Find where the given text appears and provide that cell's center as [X, Y] coordinate. 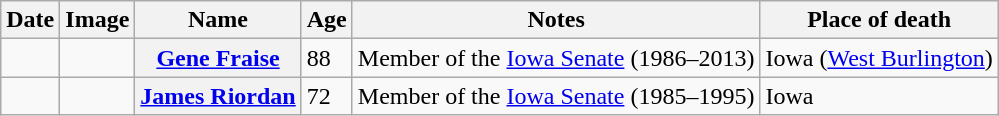
72 [326, 96]
Image [98, 20]
Gene Fraise [218, 58]
Place of death [879, 20]
Member of the Iowa Senate (1985–1995) [556, 96]
Iowa (West Burlington) [879, 58]
James Riordan [218, 96]
Name [218, 20]
Notes [556, 20]
Age [326, 20]
Iowa [879, 96]
88 [326, 58]
Member of the Iowa Senate (1986–2013) [556, 58]
Date [30, 20]
